Pinpoint the cell where the given text exists, returning its (X, Y) midpoint coordinate. 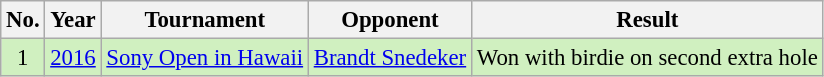
Won with birdie on second extra hole (647, 58)
Tournament (204, 20)
Brandt Snedeker (390, 58)
Opponent (390, 20)
1 (23, 58)
Result (647, 20)
Year (73, 20)
2016 (73, 58)
No. (23, 20)
Sony Open in Hawaii (204, 58)
